Search for the cell housing the specified text and yield its (x, y) center coordinate. 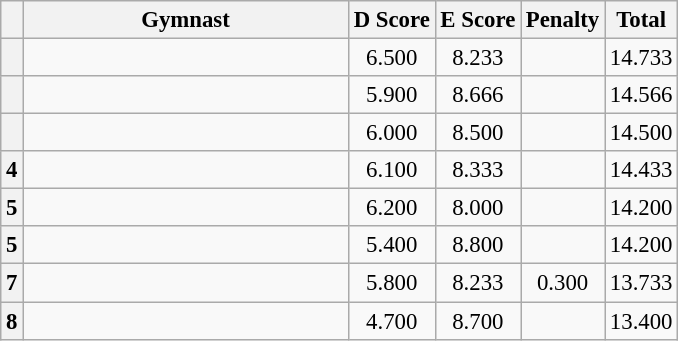
E Score (478, 20)
8 (12, 321)
4.700 (392, 321)
6.000 (392, 133)
8.700 (478, 321)
6.200 (392, 208)
0.300 (563, 283)
14.433 (642, 170)
6.500 (392, 58)
8.500 (478, 133)
14.500 (642, 133)
14.733 (642, 58)
Gymnast (186, 20)
5.800 (392, 283)
8.666 (478, 95)
5.900 (392, 95)
8.800 (478, 245)
Penalty (563, 20)
6.100 (392, 170)
7 (12, 283)
8.333 (478, 170)
13.733 (642, 283)
Total (642, 20)
5.400 (392, 245)
14.566 (642, 95)
13.400 (642, 321)
4 (12, 170)
8.000 (478, 208)
D Score (392, 20)
